Pinpoint the cell where the given text exists, returning its [x, y] midpoint coordinate. 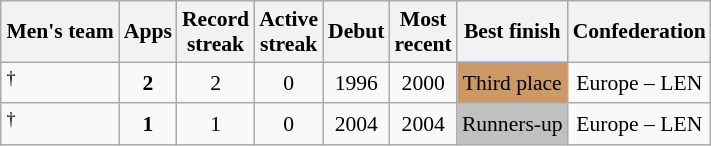
Men's team [60, 32]
Apps [148, 32]
Confederation [640, 32]
Debut [356, 32]
Activestreak [288, 32]
Third place [512, 82]
Best finish [512, 32]
Recordstreak [216, 32]
Runners-up [512, 124]
1996 [356, 82]
Mostrecent [424, 32]
2000 [424, 82]
